Output the (X, Y) coordinate of the center of the cell containing the given text.  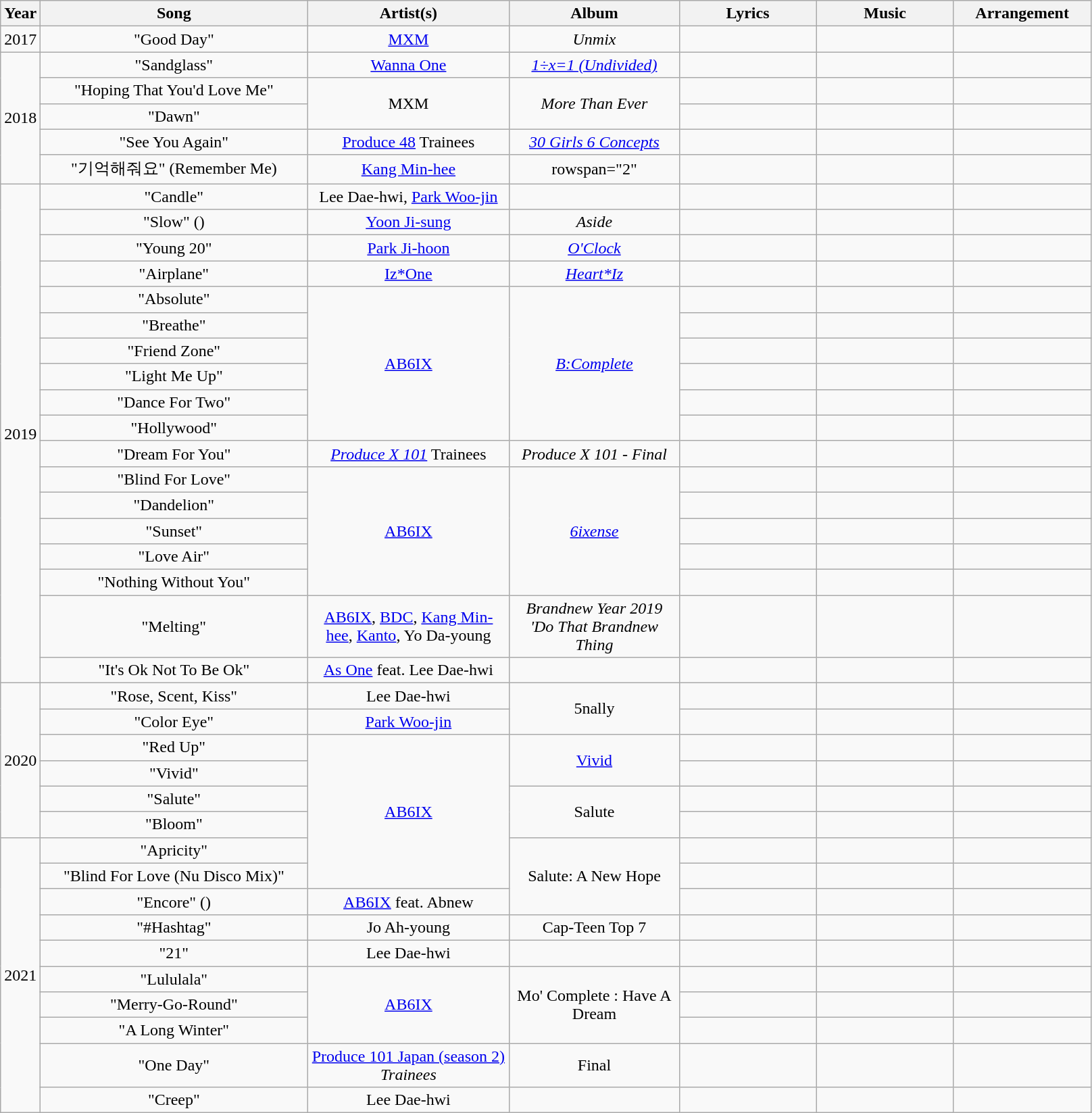
Park Ji-hoon (408, 248)
"Melting" (174, 626)
"Merry-Go-Round" (174, 1005)
"Young 20" (174, 248)
Produce 101 Japan (season 2) Trainees (408, 1065)
"One Day" (174, 1065)
Vivid (595, 760)
Song (174, 14)
Produce X 101 - Final (595, 453)
"기억해줘요" (Remember Me) (174, 169)
2018 (20, 118)
"Love Air" (174, 557)
Album (595, 14)
"Sunset" (174, 530)
Kang Min-hee (408, 169)
Brandnew Year 2019 'Do That Brandnew Thing (595, 626)
As One feat. Lee Dae-hwi (408, 670)
Yoon Ji-sung (408, 222)
"#Hashtag" (174, 927)
"Candle" (174, 197)
5nally (595, 709)
"Bloom" (174, 824)
2020 (20, 760)
Park Woo-jin (408, 722)
O'Clock (595, 248)
Aside (595, 222)
"Lululala" (174, 979)
"It's Ok Not To Be Ok" (174, 670)
"A Long Winter" (174, 1031)
Artist(s) (408, 14)
"Vivid" (174, 773)
"Encore" () (174, 901)
"Blind For Love" (174, 479)
Jo Ah-young (408, 927)
Produce 48 Trainees (408, 142)
"Nothing Without You" (174, 583)
"Sandglass" (174, 65)
"Breathe" (174, 325)
"See You Again" (174, 142)
Produce X 101 Trainees (408, 453)
Year (20, 14)
Unmix (595, 39)
B:Complete (595, 364)
"Airplane" (174, 274)
Salute (595, 812)
"Dance For Two" (174, 402)
"Blind For Love (Nu Disco Mix)" (174, 876)
Lyrics (747, 14)
Wanna One (408, 65)
"21" (174, 953)
6ixense (595, 530)
"Salute" (174, 799)
"Dream For You" (174, 453)
"Absolute" (174, 299)
"Light Me Up" (174, 376)
2021 (20, 975)
"Rose, Scent, Kiss" (174, 696)
Arrangement (1022, 14)
Cap-Teen Top 7 (595, 927)
Heart*Iz (595, 274)
AB6IX, BDC, Kang Min-hee, Kanto, Yo Da-young (408, 626)
Final (595, 1065)
rowspan="2" (595, 169)
"Red Up" (174, 747)
"Hoping That You'd Love Me" (174, 91)
"Slow" () (174, 222)
Mo' Complete : Have A Dream (595, 1005)
"Apricity" (174, 850)
"Dandelion" (174, 505)
"Hollywood" (174, 428)
30 Girls 6 Concepts (595, 142)
2017 (20, 39)
More Than Ever (595, 103)
AB6IX feat. Abnew (408, 901)
"Good Day" (174, 39)
Salute: A New Hope (595, 876)
Iz*One (408, 274)
2019 (20, 434)
"Friend Zone" (174, 351)
"Creep" (174, 1100)
1÷x=1 (Undivided) (595, 65)
Music (885, 14)
Lee Dae-hwi, Park Woo-jin (408, 197)
"Dawn" (174, 116)
"Color Eye" (174, 722)
